Scan for the cell matching the given text and deliver its (x, y) coordinate at center. 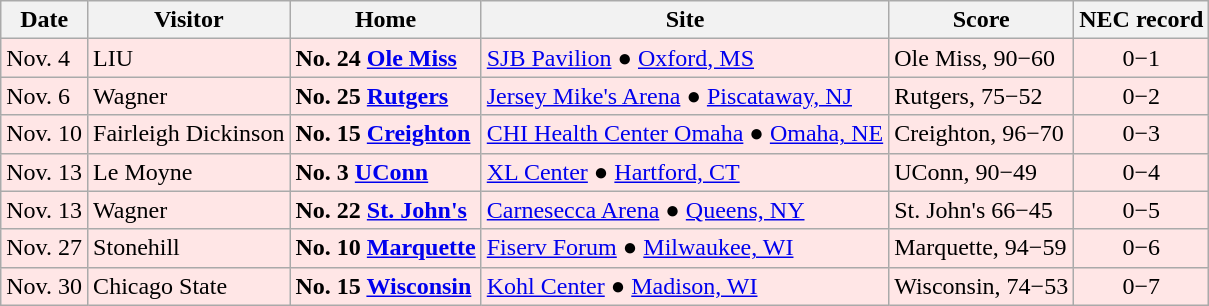
0−3 (1142, 134)
No. 24 Ole Miss (386, 58)
Le Moyne (189, 172)
Jersey Mike's Arena ● Piscataway, NJ (684, 96)
Nov. 30 (44, 286)
Fairleigh Dickinson (189, 134)
Wisconsin, 74−53 (982, 286)
Fiserv Forum ● Milwaukee, WI (684, 248)
Nov. 27 (44, 248)
Visitor (189, 20)
Score (982, 20)
NEC record (1142, 20)
Kohl Center ● Madison, WI (684, 286)
Site (684, 20)
Chicago State (189, 286)
St. John's 66−45 (982, 210)
CHI Health Center Omaha ● Omaha, NE (684, 134)
LIU (189, 58)
Marquette, 94−59 (982, 248)
No. 3 UConn (386, 172)
Date (44, 20)
0−4 (1142, 172)
No. 25 Rutgers (386, 96)
0−1 (1142, 58)
Ole Miss, 90−60 (982, 58)
Nov. 4 (44, 58)
Nov. 6 (44, 96)
0−2 (1142, 96)
0−7 (1142, 286)
0−6 (1142, 248)
SJB Pavilion ● Oxford, MS (684, 58)
Rutgers, 75−52 (982, 96)
Carnesecca Arena ● Queens, NY (684, 210)
Home (386, 20)
UConn, 90−49 (982, 172)
No. 15 Creighton (386, 134)
0−5 (1142, 210)
No. 22 St. John's (386, 210)
Nov. 10 (44, 134)
XL Center ● Hartford, CT (684, 172)
Stonehill (189, 248)
Creighton, 96−70 (982, 134)
No. 15 Wisconsin (386, 286)
No. 10 Marquette (386, 248)
